Pinpoint the cell where the given text exists, returning its (x, y) midpoint coordinate. 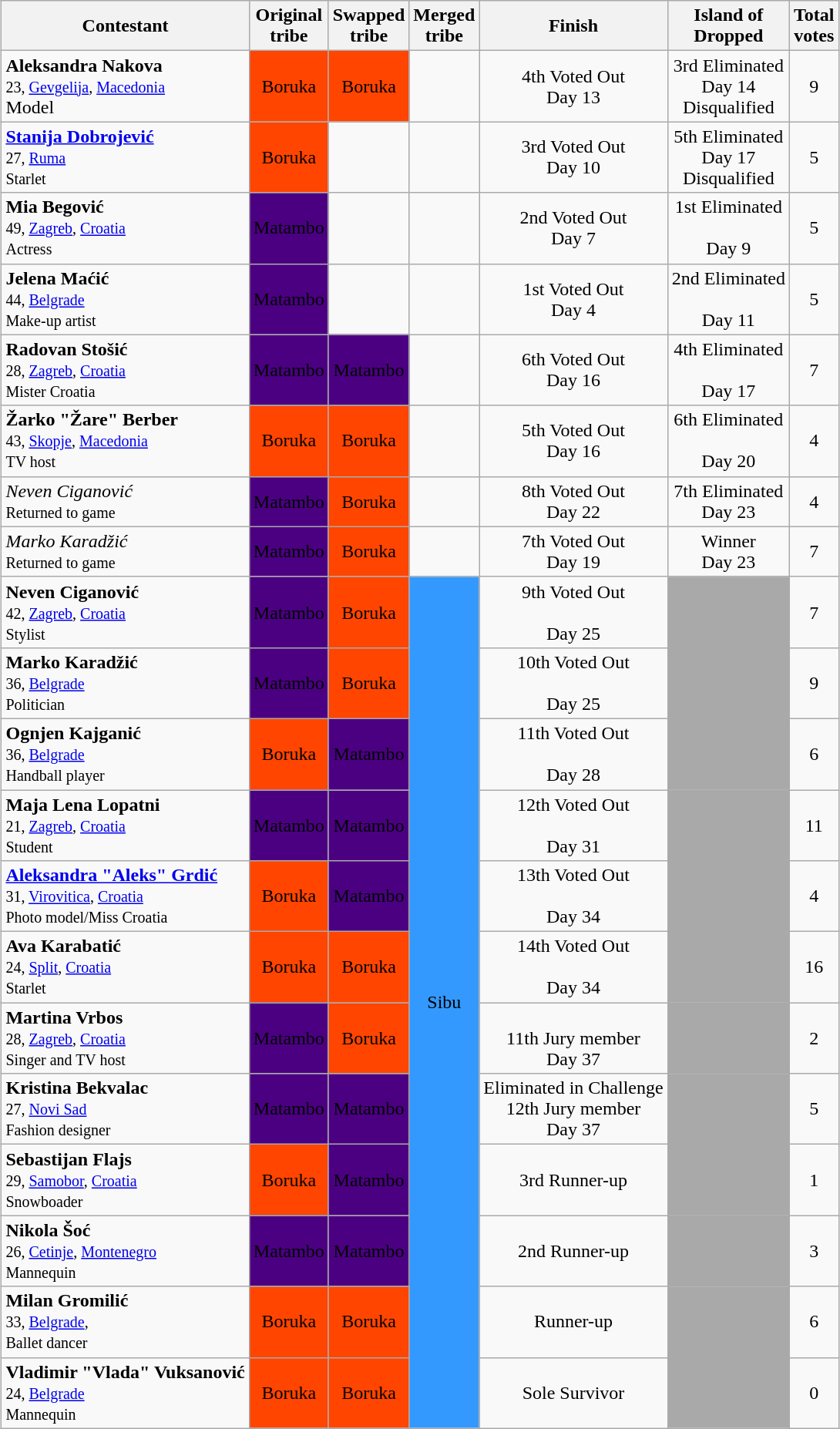
Kristina Bekvalac27, Novi SadFashion designer (125, 1109)
Ava Karabatić24, Split, CroatiaStarlet (125, 967)
Ognjen Kajganić36, BelgradeHandball player (125, 754)
1st EliminatedDay 9 (728, 228)
8th Voted OutDay 22 (573, 501)
WinnerDay 23 (728, 552)
Radovan Stošić28, Zagreb, CroatiaMister Croatia (125, 370)
Maja Lena Lopatni21, Zagreb, CroatiaStudent (125, 825)
2nd Runner-up (573, 1251)
2nd Voted OutDay 7 (573, 228)
Stanija Dobrojević27, RumaStarlet (125, 157)
6th EliminatedDay 20 (728, 441)
Neven CiganovićReturned to game (125, 501)
Island ofDropped (728, 26)
9th Voted OutDay 25 (573, 612)
12th Voted OutDay 31 (573, 825)
Aleksandra Nakova23, Gevgelija, MacedoniaModel (125, 86)
3rd Voted OutDay 10 (573, 157)
Marko Karadžić36, BelgradePolitician (125, 683)
2nd EliminatedDay 11 (728, 299)
Totalvotes (815, 26)
3rd EliminatedDay 14Disqualified (728, 86)
7th Voted OutDay 19 (573, 552)
Finish (573, 26)
11th Jury memberDay 37 (573, 1038)
Neven Ciganović42, Zagreb, CroatiaStylist (125, 612)
Originaltribe (288, 26)
5th EliminatedDay 17Disqualified (728, 157)
1st Voted OutDay 4 (573, 299)
6th Voted OutDay 16 (573, 370)
Eliminated in Challenge12th Jury memberDay 37 (573, 1109)
Nikola Šoć26, Cetinje, MontenegroMannequin (125, 1251)
Contestant (125, 26)
4th EliminatedDay 17 (728, 370)
1 (815, 1180)
Martina Vrbos28, Zagreb, CroatiaSinger and TV host (125, 1038)
Aleksandra "Aleks" Grdić31, Virovitica, CroatiaPhoto model/Miss Croatia (125, 896)
13th Voted OutDay 34 (573, 896)
Vladimir "Vlada" Vuksanović24, BelgradeMannequin (125, 1393)
2 (815, 1038)
Sebastijan Flajs29, Samobor, CroatiaSnowboader (125, 1180)
5th Voted OutDay 16 (573, 441)
Runner-up (573, 1322)
11th Voted OutDay 28 (573, 754)
Mia Begović49, Zagreb, CroatiaActress (125, 228)
Milan Gromilić33, Belgrade,Ballet dancer (125, 1322)
11 (815, 825)
3 (815, 1251)
14th Voted OutDay 34 (573, 967)
Sole Survivor (573, 1393)
10th Voted OutDay 25 (573, 683)
16 (815, 967)
7th EliminatedDay 23 (728, 501)
Sibu (444, 1002)
Jelena Maćić44, BelgradeMake-up artist (125, 299)
Žarko "Žare" Berber43, Skopje, MacedoniaTV host (125, 441)
0 (815, 1393)
Marko KaradžićReturned to game (125, 552)
Swappedtribe (368, 26)
4th Voted OutDay 13 (573, 86)
Mergedtribe (444, 26)
3rd Runner-up (573, 1180)
